For the text-containing cell, return its midpoint in [X, Y] coordinate format. 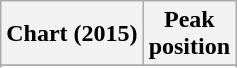
Chart (2015) [72, 34]
Peakposition [189, 34]
